Scan for the cell matching the given text and deliver its (x, y) coordinate at center. 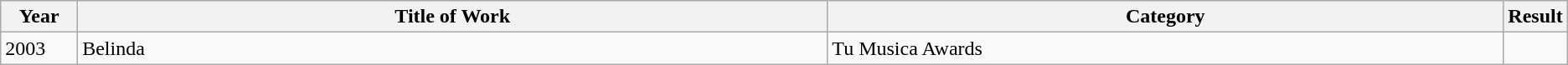
2003 (39, 48)
Tu Musica Awards (1166, 48)
Year (39, 17)
Title of Work (452, 17)
Belinda (452, 48)
Category (1166, 17)
Result (1535, 17)
